Search for the cell housing the specified text and yield its (X, Y) center coordinate. 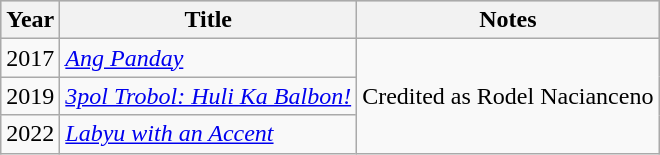
2022 (30, 134)
3pol Trobol: Huli Ka Balbon! (208, 96)
Labyu with an Accent (208, 134)
Title (208, 20)
Credited as Rodel Nacianceno (508, 96)
Notes (508, 20)
Ang Panday (208, 58)
2019 (30, 96)
Year (30, 20)
2017 (30, 58)
